For the text-containing cell, return its midpoint in (X, Y) coordinate format. 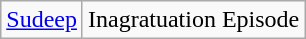
Sudeep (42, 20)
Inagratuation Episode (193, 20)
